Return the (x, y) coordinate for the center point of the cell that contains the specified text.  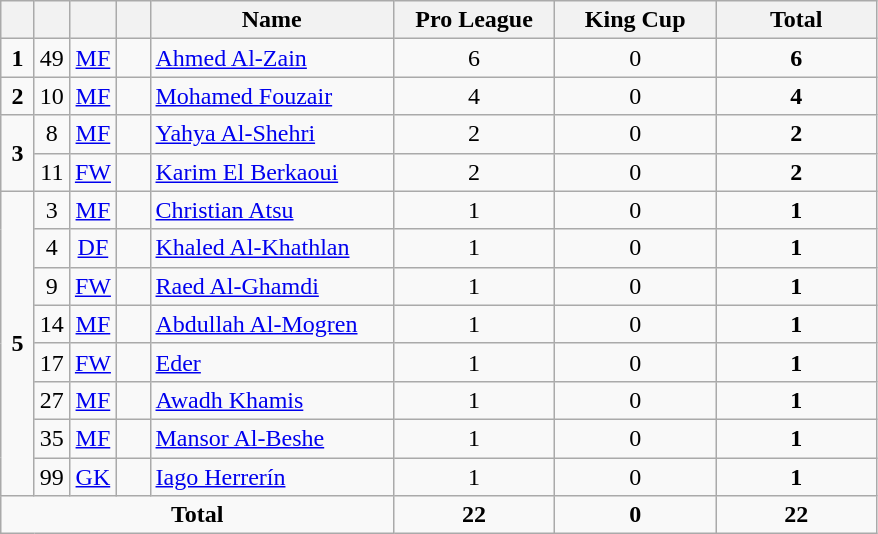
Karim El Berkaoui (272, 172)
99 (52, 477)
11 (52, 172)
8 (52, 134)
10 (52, 96)
27 (52, 400)
Khaled Al-Khathlan (272, 248)
Mohamed Fouzair (272, 96)
Pro League (474, 20)
DF (92, 248)
14 (52, 324)
Abdullah Al-Mogren (272, 324)
Iago Herrerín (272, 477)
17 (52, 362)
35 (52, 438)
49 (52, 58)
GK (92, 477)
Mansor Al-Beshe (272, 438)
9 (52, 286)
Ahmed Al-Zain (272, 58)
Awadh Khamis (272, 400)
5 (18, 343)
Yahya Al-Shehri (272, 134)
Eder (272, 362)
Name (272, 20)
Christian Atsu (272, 210)
Raed Al-Ghamdi (272, 286)
King Cup (636, 20)
